Find where the given text appears and provide that cell's center as (X, Y) coordinate. 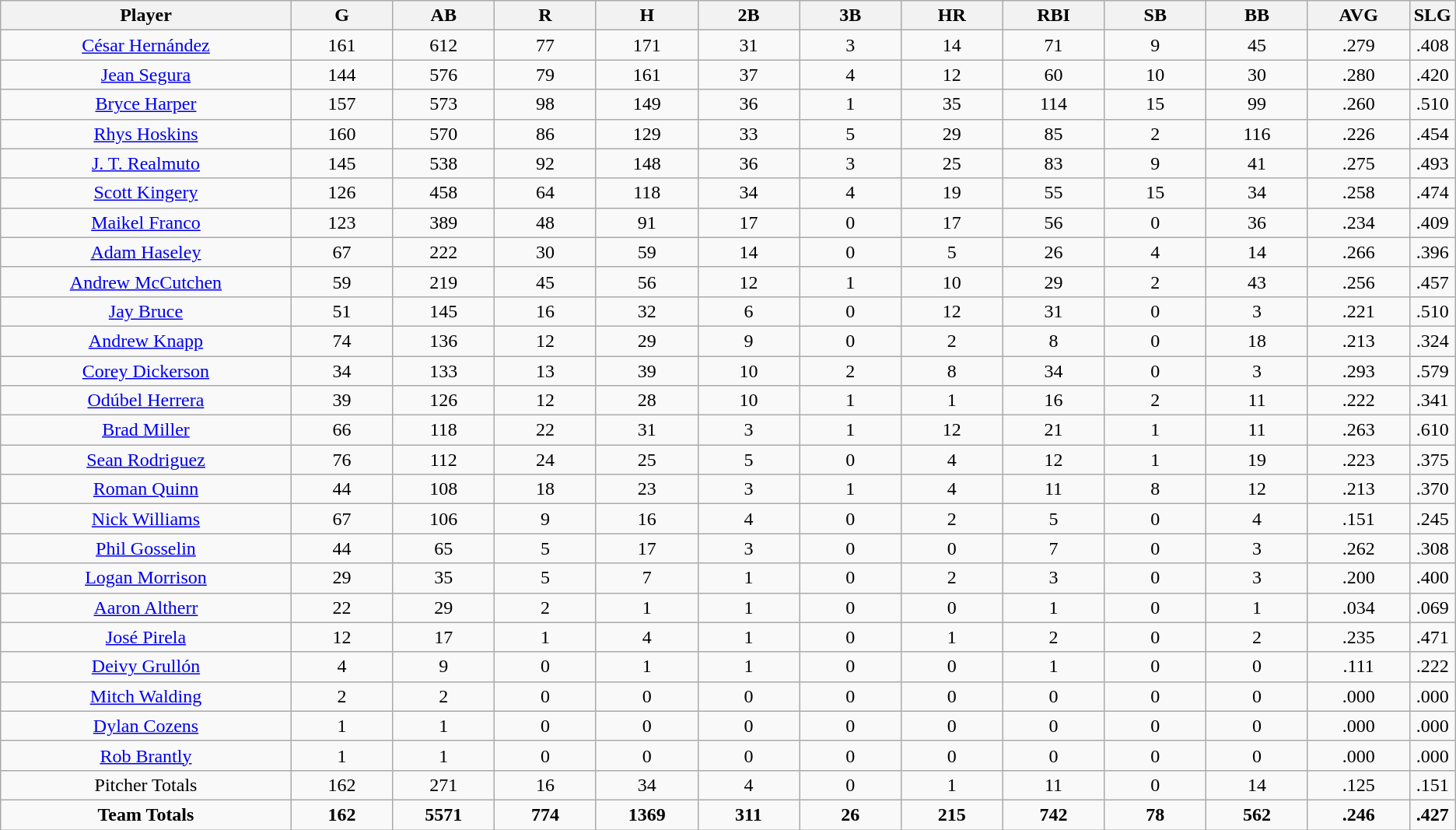
5571 (443, 814)
.226 (1358, 134)
R (546, 16)
51 (342, 311)
13 (546, 371)
77 (546, 45)
157 (342, 104)
3B (851, 16)
562 (1257, 814)
.258 (1358, 193)
.474 (1433, 193)
123 (342, 222)
458 (443, 193)
Sean Rodriguez (146, 460)
106 (443, 519)
92 (546, 163)
114 (1053, 104)
21 (1053, 430)
G (342, 16)
Odúbel Herrera (146, 401)
Rob Brantly (146, 755)
SLG (1433, 16)
43 (1257, 282)
23 (647, 489)
79 (546, 75)
J. T. Realmuto (146, 163)
.579 (1433, 371)
.341 (1433, 401)
Deivy Grullón (146, 667)
160 (342, 134)
.324 (1433, 341)
.125 (1358, 785)
311 (748, 814)
41 (1257, 163)
1369 (647, 814)
.370 (1433, 489)
.610 (1433, 430)
37 (748, 75)
271 (443, 785)
Adam Haseley (146, 252)
Maikel Franco (146, 222)
Andrew McCutchen (146, 282)
74 (342, 341)
99 (1257, 104)
César Hernández (146, 45)
SB (1156, 16)
.266 (1358, 252)
.427 (1433, 814)
.308 (1433, 548)
.256 (1358, 282)
Andrew Knapp (146, 341)
219 (443, 282)
.396 (1433, 252)
.263 (1358, 430)
66 (342, 430)
570 (443, 134)
76 (342, 460)
RBI (1053, 16)
Player (146, 16)
Roman Quinn (146, 489)
José Pirela (146, 637)
Rhys Hoskins (146, 134)
Jay Bruce (146, 311)
6 (748, 311)
215 (952, 814)
129 (647, 134)
.246 (1358, 814)
.223 (1358, 460)
.260 (1358, 104)
28 (647, 401)
.457 (1433, 282)
Aaron Altherr (146, 608)
.200 (1358, 578)
Phil Gosselin (146, 548)
.034 (1358, 608)
2B (748, 16)
144 (342, 75)
Pitcher Totals (146, 785)
171 (647, 45)
.262 (1358, 548)
.069 (1433, 608)
HR (952, 16)
Logan Morrison (146, 578)
Mitch Walding (146, 696)
Bryce Harper (146, 104)
.235 (1358, 637)
.420 (1433, 75)
.275 (1358, 163)
222 (443, 252)
Team Totals (146, 814)
48 (546, 222)
32 (647, 311)
.408 (1433, 45)
.293 (1358, 371)
538 (443, 163)
742 (1053, 814)
.400 (1433, 578)
612 (443, 45)
108 (443, 489)
Dylan Cozens (146, 726)
148 (647, 163)
.234 (1358, 222)
.245 (1433, 519)
H (647, 16)
.111 (1358, 667)
71 (1053, 45)
98 (546, 104)
Nick Williams (146, 519)
AVG (1358, 16)
.279 (1358, 45)
78 (1156, 814)
Jean Segura (146, 75)
.375 (1433, 460)
60 (1053, 75)
.221 (1358, 311)
55 (1053, 193)
389 (443, 222)
86 (546, 134)
.454 (1433, 134)
AB (443, 16)
.280 (1358, 75)
.409 (1433, 222)
91 (647, 222)
576 (443, 75)
149 (647, 104)
85 (1053, 134)
133 (443, 371)
33 (748, 134)
BB (1257, 16)
.471 (1433, 637)
83 (1053, 163)
573 (443, 104)
Scott Kingery (146, 193)
774 (546, 814)
64 (546, 193)
.493 (1433, 163)
Brad Miller (146, 430)
112 (443, 460)
136 (443, 341)
116 (1257, 134)
65 (443, 548)
24 (546, 460)
Corey Dickerson (146, 371)
